Output the (X, Y) coordinate of the center of the cell containing the given text.  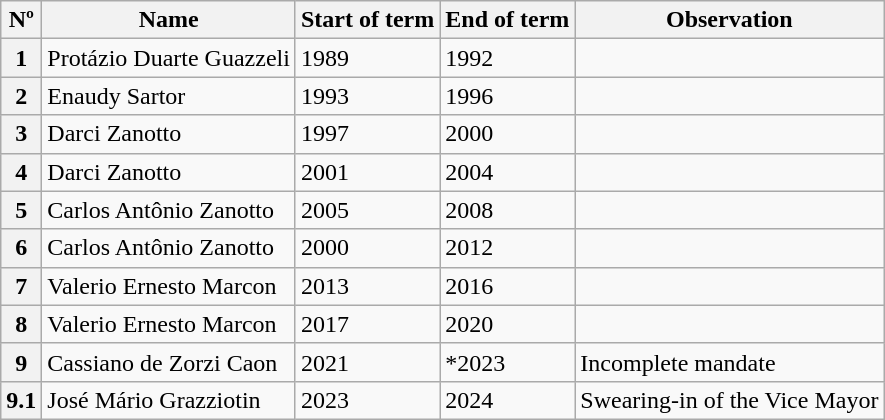
2020 (508, 324)
5 (22, 210)
Start of term (367, 20)
1997 (367, 134)
2021 (367, 362)
8 (22, 324)
2016 (508, 286)
1989 (367, 58)
2001 (367, 172)
Name (169, 20)
*2023 (508, 362)
2004 (508, 172)
7 (22, 286)
Protázio Duarte Guazzeli (169, 58)
2024 (508, 400)
3 (22, 134)
2005 (367, 210)
9.1 (22, 400)
4 (22, 172)
Swearing-in of the Vice Mayor (730, 400)
Cassiano de Zorzi Caon (169, 362)
2013 (367, 286)
1992 (508, 58)
2008 (508, 210)
1996 (508, 96)
Nº (22, 20)
1993 (367, 96)
Enaudy Sartor (169, 96)
9 (22, 362)
2 (22, 96)
6 (22, 248)
2023 (367, 400)
End of term (508, 20)
1 (22, 58)
José Mário Grazziotin (169, 400)
Incomplete mandate (730, 362)
2012 (508, 248)
Observation (730, 20)
2017 (367, 324)
